Extract the [x, y] coordinate from the center of the cell holding the provided text.  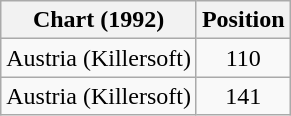
141 [243, 96]
Position [243, 20]
110 [243, 58]
Chart (1992) [99, 20]
